For the text-containing cell, return its midpoint in [x, y] coordinate format. 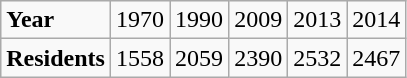
2014 [376, 20]
Residents [56, 58]
2467 [376, 58]
1970 [140, 20]
2013 [318, 20]
2009 [258, 20]
2532 [318, 58]
1558 [140, 58]
2390 [258, 58]
1990 [200, 20]
Year [56, 20]
2059 [200, 58]
